For the text-containing cell, return its midpoint in (X, Y) coordinate format. 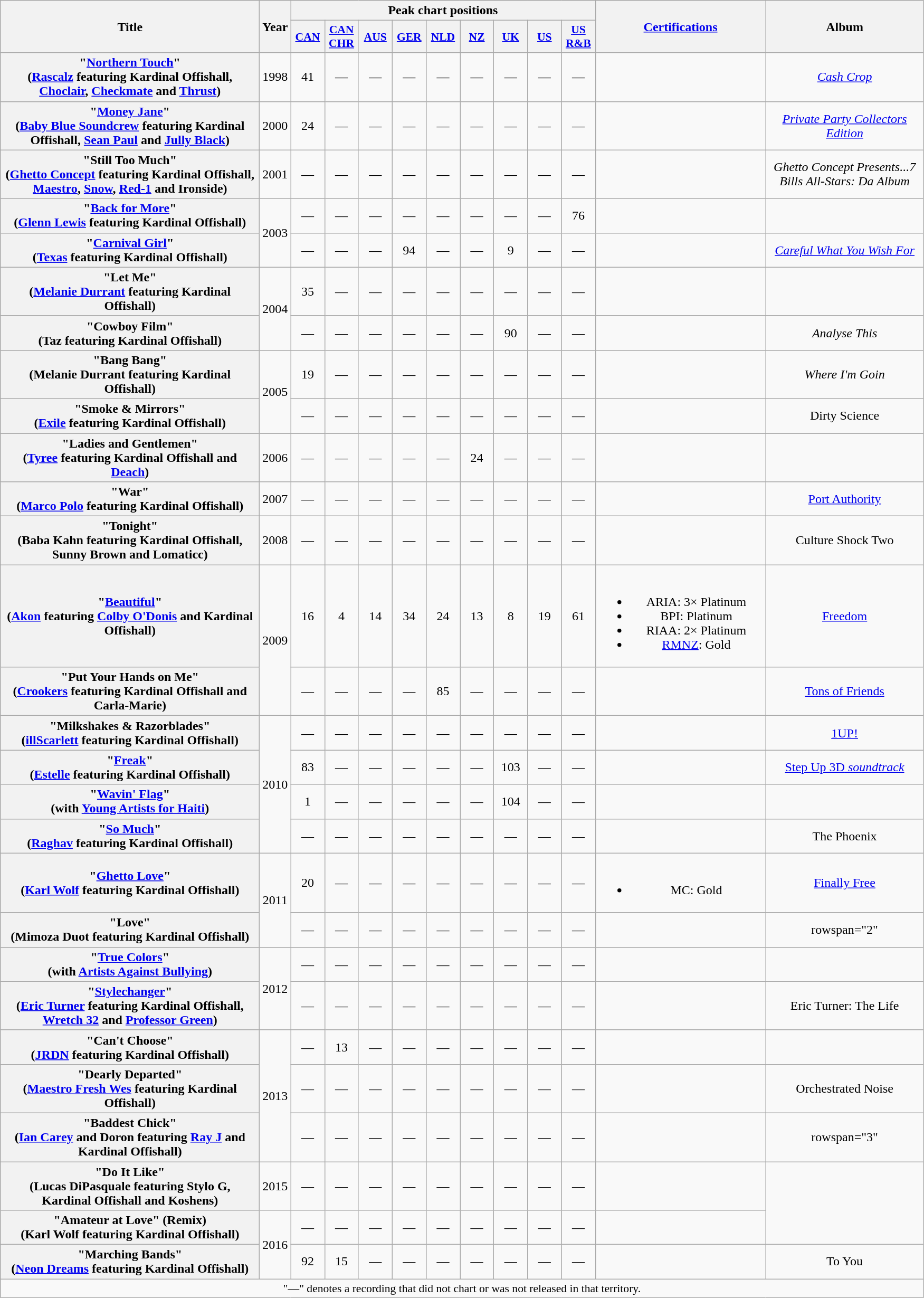
Finally Free (844, 883)
NLD (443, 37)
2013 (275, 1096)
Orchestrated Noise (844, 1088)
"True Colors"(with Artists Against Bullying) (130, 964)
"Love"(Mimoza Duot featuring Kardinal Offishall) (130, 930)
2006 (275, 457)
8 (511, 616)
NZ (477, 37)
"Let Me"(Melanie Durrant featuring Kardinal Offishall) (130, 291)
Cash Crop (844, 77)
2000 (275, 126)
41 (308, 77)
Where I'm Goin (844, 374)
CANCHR (341, 37)
4 (341, 616)
"Stylechanger"(Eric Turner featuring Kardinal Offishall, Wretch 32 and Professor Green) (130, 1006)
"Carnival Girl"(Texas featuring Kardinal Offishall) (130, 250)
76 (578, 215)
"Back for More"(Glenn Lewis featuring Kardinal Offishall) (130, 215)
"Smoke & Mirrors"(Exile featuring Kardinal Offishall) (130, 416)
2010 (275, 784)
"Do It Like"(Lucas DiPasquale featuring Stylo G, Kardinal Offishall and Koshens) (130, 1186)
US (545, 37)
104 (511, 801)
"Still Too Much"(Ghetto Concept featuring Kardinal Offishall, Maestro, Snow, Red-1 and Ironside) (130, 174)
2005 (275, 392)
"War"(Marco Polo featuring Kardinal Offishall) (130, 499)
2004 (275, 308)
34 (409, 616)
1998 (275, 77)
"Tonight"(Baba Kahn featuring Kardinal Offishall, Sunny Brown and Lomaticc) (130, 541)
"Put Your Hands on Me"(Crookers featuring Kardinal Offishall and Carla-Marie) (130, 691)
2009 (275, 640)
Step Up 3D soundtrack (844, 768)
Tons of Friends (844, 691)
2003 (275, 233)
"Dearly Departed"(Maestro Fresh Wes featuring Kardinal Offishall) (130, 1088)
2015 (275, 1186)
"Ghetto Love"(Karl Wolf featuring Kardinal Offishall) (130, 883)
CAN (308, 37)
Culture Shock Two (844, 541)
35 (308, 291)
"Beautiful"(Akon featuring Colby O'Donis and Kardinal Offishall) (130, 616)
"Amateur at Love" (Remix)(Karl Wolf featuring Kardinal Offishall) (130, 1228)
83 (308, 768)
USR&B (578, 37)
rowspan="2" (844, 930)
Private Party Collectors Edition (844, 126)
"Money Jane"(Baby Blue Soundcrew featuring Kardinal Offishall, Sean Paul and Jully Black) (130, 126)
2011 (275, 900)
15 (341, 1262)
2007 (275, 499)
Certifications (681, 26)
"Baddest Chick"(Ian Carey and Doron featuring Ray J and Kardinal Offishall) (130, 1137)
2012 (275, 988)
"Can't Choose"(JRDN featuring Kardinal Offishall) (130, 1047)
ARIA: 3× PlatinumBPI: PlatinumRIAA: 2× PlatinumRMNZ: Gold (681, 616)
Album (844, 26)
Ghetto Concept Presents...7 Bills All-Stars: Da Album (844, 174)
Freedom (844, 616)
"So Much"(Raghav featuring Kardinal Offishall) (130, 836)
"Cowboy Film"(Taz featuring Kardinal Offishall) (130, 333)
14 (375, 616)
61 (578, 616)
Title (130, 26)
16 (308, 616)
To You (844, 1262)
Port Authority (844, 499)
"—" denotes a recording that did not chart or was not released in that territory. (462, 1288)
1 (308, 801)
UK (511, 37)
Peak chart positions (443, 11)
20 (308, 883)
85 (443, 691)
GER (409, 37)
"Northern Touch"(Rascalz featuring Kardinal Offishall, Choclair, Checkmate and Thrust) (130, 77)
92 (308, 1262)
"Bang Bang"(Melanie Durrant featuring Kardinal Offishall) (130, 374)
Eric Turner: The Life (844, 1006)
94 (409, 250)
2016 (275, 1245)
The Phoenix (844, 836)
"Freak"(Estelle featuring Kardinal Offishall) (130, 768)
AUS (375, 37)
2001 (275, 174)
"Marching Bands"(Neon Dreams featuring Kardinal Offishall) (130, 1262)
9 (511, 250)
2008 (275, 541)
rowspan="3" (844, 1137)
"Wavin' Flag"(with Young Artists for Haiti) (130, 801)
Analyse This (844, 333)
Year (275, 26)
Dirty Science (844, 416)
Careful What You Wish For (844, 250)
"Ladies and Gentlemen"(Tyree featuring Kardinal Offishall and Deach) (130, 457)
1UP! (844, 733)
90 (511, 333)
"Milkshakes & Razorblades"(illScarlett featuring Kardinal Offishall) (130, 733)
MC: Gold (681, 883)
103 (511, 768)
